Determine the (x, y) coordinate at the center of the cell enclosing the given text.  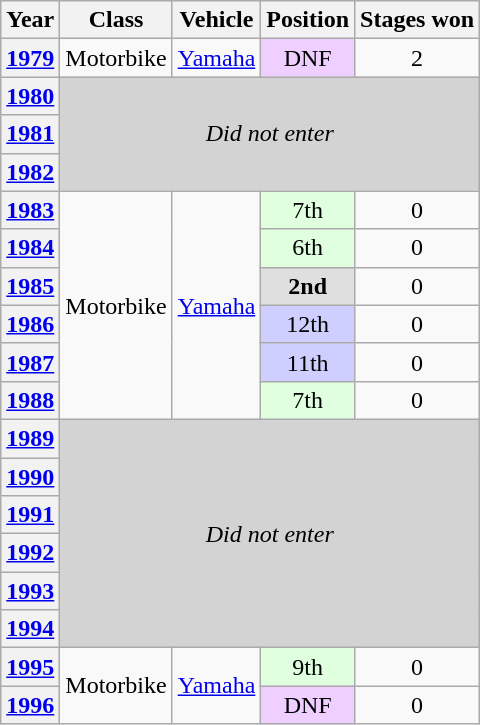
1985 (30, 286)
2 (418, 58)
1981 (30, 134)
1995 (30, 667)
Vehicle (216, 20)
1989 (30, 438)
2nd (308, 286)
12th (308, 324)
1988 (30, 400)
1993 (30, 591)
9th (308, 667)
Year (30, 20)
1991 (30, 515)
1990 (30, 477)
1987 (30, 362)
Stages won (418, 20)
Class (116, 20)
6th (308, 248)
11th (308, 362)
1983 (30, 210)
1996 (30, 705)
1984 (30, 248)
1980 (30, 96)
1986 (30, 324)
1982 (30, 172)
Position (308, 20)
1992 (30, 553)
1994 (30, 629)
1979 (30, 58)
